Return (X, Y) of the center of cell containing provided text 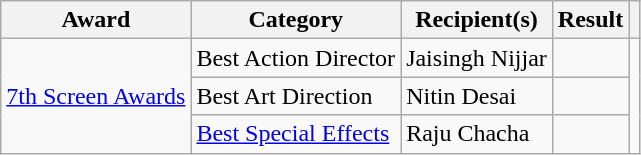
Raju Chacha (477, 134)
Best Action Director (296, 58)
7th Screen Awards (96, 96)
Jaisingh Nijjar (477, 58)
Best Art Direction (296, 96)
Nitin Desai (477, 96)
Recipient(s) (477, 20)
Best Special Effects (296, 134)
Category (296, 20)
Result (590, 20)
Award (96, 20)
